From the cell containing the given text, extract its center point as (x, y) coordinate. 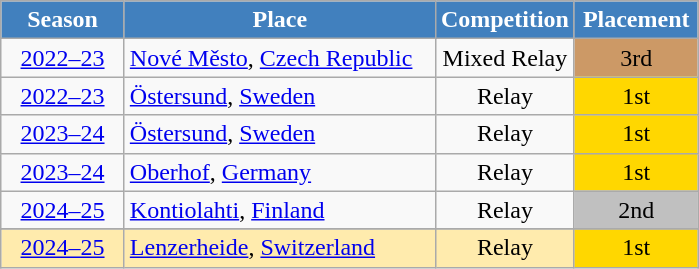
Nové Město, Czech Republic (280, 58)
Oberhof, Germany (280, 172)
2nd (636, 210)
3rd (636, 58)
Place (280, 20)
Mixed Relay (504, 58)
Lenzerheide, Switzerland (280, 248)
Kontiolahti, Finland (280, 210)
Placement (636, 20)
Competition (504, 20)
Season (63, 20)
